Scan for the cell matching the given text and deliver its (X, Y) coordinate at center. 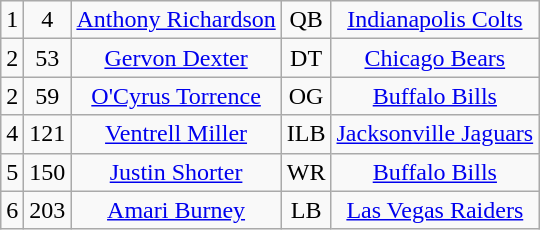
Jacksonville Jaguars (435, 134)
Indianapolis Colts (435, 20)
203 (48, 210)
53 (48, 58)
121 (48, 134)
Anthony Richardson (176, 20)
Las Vegas Raiders (435, 210)
ILB (306, 134)
Gervon Dexter (176, 58)
150 (48, 172)
WR (306, 172)
LB (306, 210)
Amari Burney (176, 210)
59 (48, 96)
5 (12, 172)
1 (12, 20)
Justin Shorter (176, 172)
DT (306, 58)
6 (12, 210)
OG (306, 96)
O'Cyrus Torrence (176, 96)
Chicago Bears (435, 58)
Ventrell Miller (176, 134)
QB (306, 20)
